Return [x, y] of the center of cell containing provided text 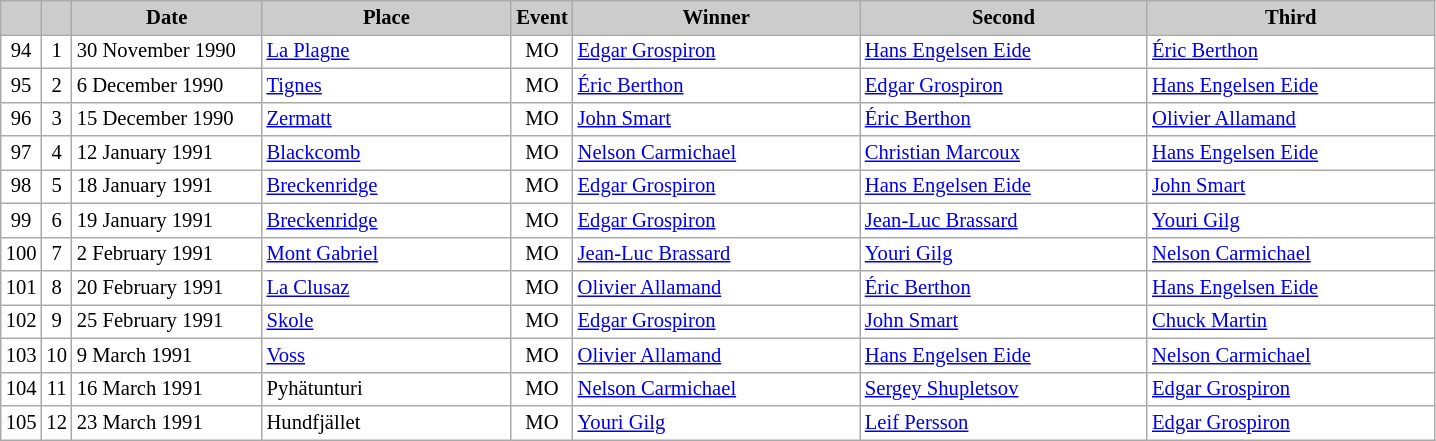
Tignes [387, 85]
11 [56, 389]
Leif Persson [1004, 423]
4 [56, 153]
9 March 1991 [167, 355]
102 [22, 321]
Third [1290, 17]
3 [56, 119]
98 [22, 186]
96 [22, 119]
8 [56, 287]
Blackcomb [387, 153]
105 [22, 423]
103 [22, 355]
94 [22, 51]
15 December 1990 [167, 119]
Sergey Shupletsov [1004, 389]
Voss [387, 355]
97 [22, 153]
Christian Marcoux [1004, 153]
12 [56, 423]
La Clusaz [387, 287]
Second [1004, 17]
19 January 1991 [167, 220]
Winner [716, 17]
2 [56, 85]
6 December 1990 [167, 85]
Chuck Martin [1290, 321]
95 [22, 85]
1 [56, 51]
Mont Gabriel [387, 254]
101 [22, 287]
104 [22, 389]
10 [56, 355]
Place [387, 17]
Date [167, 17]
La Plagne [387, 51]
7 [56, 254]
Hundfjället [387, 423]
30 November 1990 [167, 51]
20 February 1991 [167, 287]
100 [22, 254]
23 March 1991 [167, 423]
Zermatt [387, 119]
12 January 1991 [167, 153]
6 [56, 220]
99 [22, 220]
5 [56, 186]
2 February 1991 [167, 254]
16 March 1991 [167, 389]
Pyhätunturi [387, 389]
25 February 1991 [167, 321]
18 January 1991 [167, 186]
9 [56, 321]
Event [542, 17]
Skole [387, 321]
